Identify which cell holds the provided text, then report its (X, Y) central coordinate. 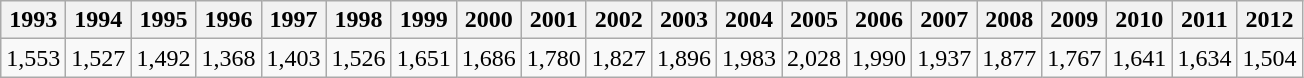
1,553 (34, 58)
2007 (944, 20)
1,686 (488, 58)
1993 (34, 20)
2001 (554, 20)
1,368 (228, 58)
2002 (618, 20)
1,983 (748, 58)
1,504 (1270, 58)
1,780 (554, 58)
2012 (1270, 20)
1995 (164, 20)
1996 (228, 20)
1,634 (1204, 58)
2005 (814, 20)
2010 (1140, 20)
1994 (98, 20)
1,492 (164, 58)
1,877 (1010, 58)
1,767 (1074, 58)
1,527 (98, 58)
1,403 (294, 58)
1,641 (1140, 58)
1998 (358, 20)
2006 (880, 20)
1999 (424, 20)
1,990 (880, 58)
1,651 (424, 58)
2000 (488, 20)
2008 (1010, 20)
1997 (294, 20)
2004 (748, 20)
2011 (1204, 20)
1,526 (358, 58)
2003 (684, 20)
1,896 (684, 58)
2,028 (814, 58)
1,937 (944, 58)
1,827 (618, 58)
2009 (1074, 20)
